Return the (x, y) coordinate for the center point of the cell that contains the specified text.  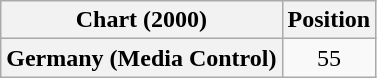
Chart (2000) (142, 20)
Germany (Media Control) (142, 58)
55 (329, 58)
Position (329, 20)
